Pinpoint the cell where the given text exists, returning its (X, Y) midpoint coordinate. 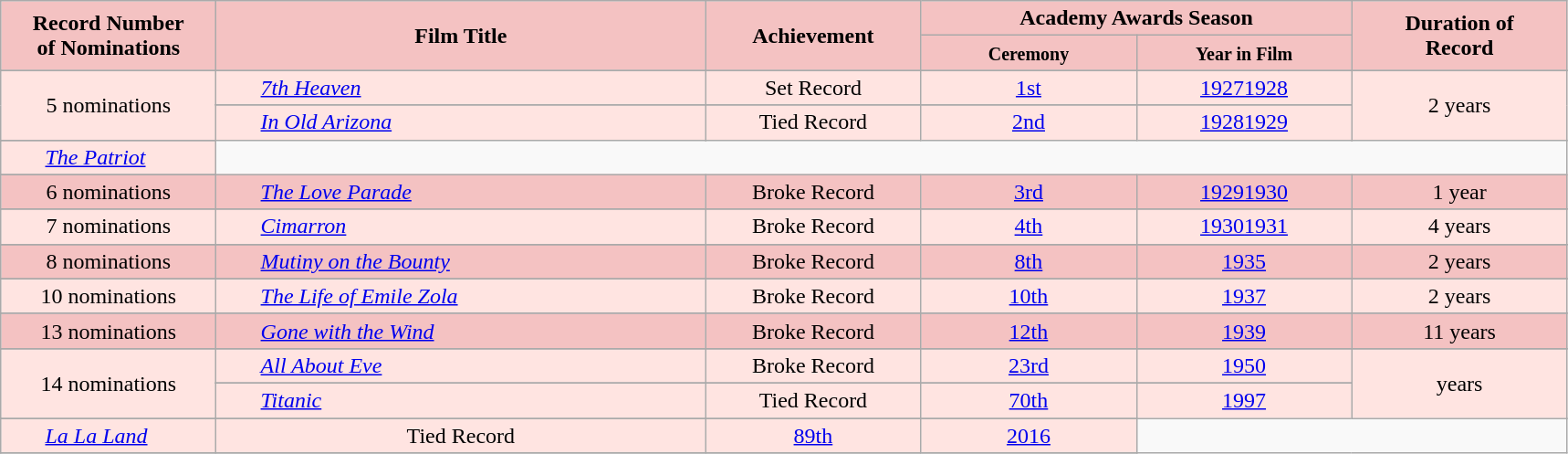
2016 (1029, 436)
5 nominations (109, 105)
11 years (1459, 331)
Record Numberof Nominations (109, 36)
Ceremony (1029, 53)
La La Land (109, 436)
12th (1029, 331)
14 nominations (109, 383)
The Patriot (109, 157)
Achievement (813, 36)
8th (1029, 261)
Duration ofRecord (1459, 36)
70th (1029, 400)
1st (1029, 88)
19281929 (1244, 122)
3rd (1029, 192)
4 years (1459, 227)
19301931 (1244, 227)
1997 (1244, 400)
10th (1029, 296)
19271928 (1244, 88)
1939 (1244, 331)
89th (813, 436)
4th (1029, 227)
Cimarron (461, 227)
1935 (1244, 261)
7th Heaven (461, 88)
Gone with the Wind (461, 331)
years (1459, 383)
In Old Arizona (461, 122)
1950 (1244, 365)
8 nominations (109, 261)
Mutiny on the Bounty (461, 261)
Year in Film (1244, 53)
6 nominations (109, 192)
1 year (1459, 192)
19291930 (1244, 192)
Film Title (461, 36)
23rd (1029, 365)
10 nominations (109, 296)
The Love Parade (461, 192)
7 nominations (109, 227)
Titanic (461, 400)
Set Record (813, 88)
Academy Awards Season (1136, 18)
All About Eve (461, 365)
13 nominations (109, 331)
1937 (1244, 296)
2nd (1029, 122)
The Life of Emile Zola (461, 296)
